Search for the cell housing the specified text and yield its (x, y) center coordinate. 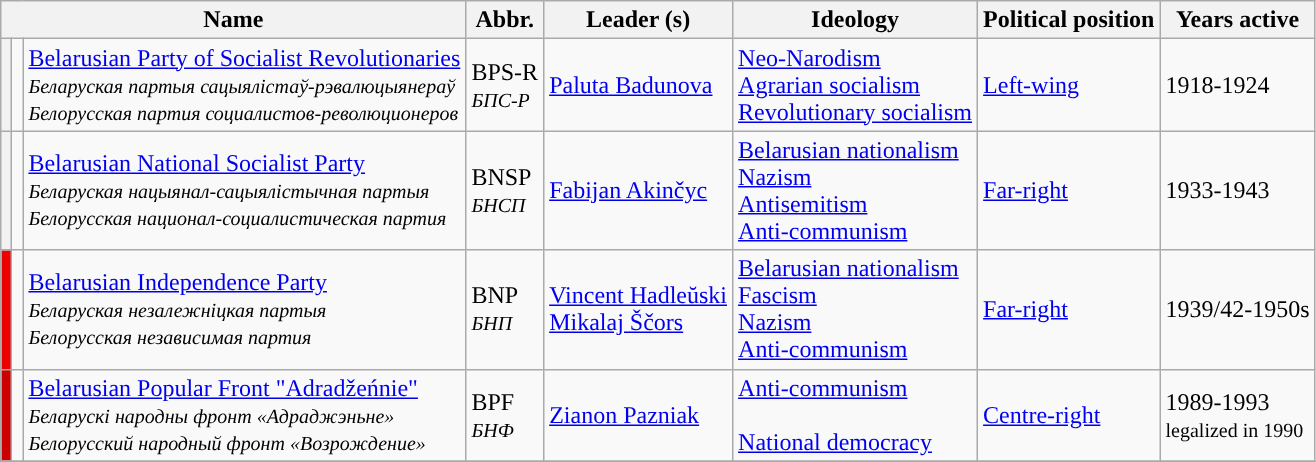
Left-wing (1069, 85)
1939/42-1950s (1238, 310)
BNSPБНСП (505, 190)
Belarusian Independence PartyБеларуская незалежніцкая партыяБелорусская независимая партия (244, 310)
BPS-RБПС-Р (505, 85)
Zianon Pazniak (638, 415)
Leader (s) (638, 20)
Belarusian nationalismNazismAntisemitismAnti-communism (856, 190)
Centre-right (1069, 415)
1933-1943 (1238, 190)
Political position (1069, 20)
Anti-communismNational democracy (856, 415)
Name (234, 20)
Years active (1238, 20)
Fabijan Akinčyc (638, 190)
Paluta Badunova (638, 85)
Belarusian nationalismFascismNazismAnti-communism (856, 310)
Neo-NarodismAgrarian socialismRevolutionary socialism (856, 85)
Belarusian Party of Socialist RevolutionariesБеларуская партыя сацыялістаў-рэвалюцыянераўБелорусская партия социалистов-революционеров (244, 85)
1918-1924 (1238, 85)
Abbr. (505, 20)
Vincent HadleŭskiMikalaj Ščors (638, 310)
Ideology (856, 20)
Belarusian Popular Front "Adradžeńnie"Беларускі народны фронт «Адраджэньне»Белорусский народный фронт «Возрождение» (244, 415)
1989-1993legalized in 1990 (1238, 415)
BPFБНФ (505, 415)
BNPБНП (505, 310)
Belarusian National Socialist PartyБеларуская нацыянал-сацыялістычная партыяБелорусская национал-социалистическая партия (244, 190)
